Detect which cell encompasses the target text, then output its (x, y) center coordinate. 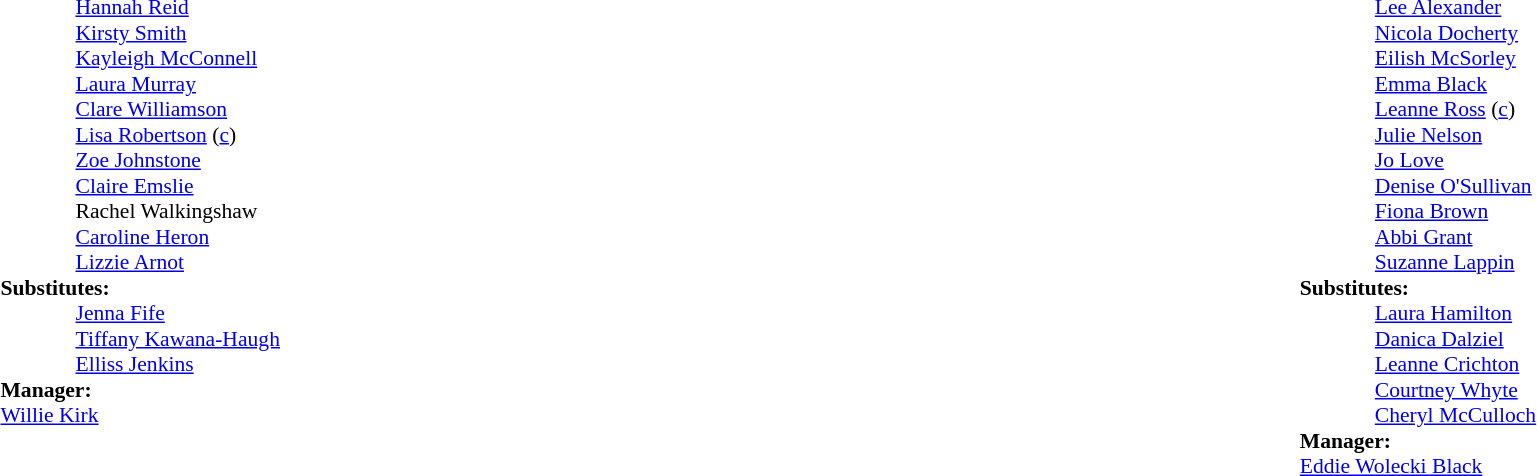
Denise O'Sullivan (1456, 186)
Jenna Fife (178, 313)
Kayleigh McConnell (178, 59)
Leanne Crichton (1456, 365)
Leanne Ross (c) (1456, 109)
Zoe Johnstone (178, 161)
Clare Williamson (178, 109)
Suzanne Lappin (1456, 263)
Claire Emslie (178, 186)
Laura Murray (178, 84)
Laura Hamilton (1456, 313)
Nicola Docherty (1456, 33)
Abbi Grant (1456, 237)
Elliss Jenkins (178, 365)
Kirsty Smith (178, 33)
Cheryl McCulloch (1456, 415)
Courtney Whyte (1456, 390)
Julie Nelson (1456, 135)
Tiffany Kawana-Haugh (178, 339)
Lizzie Arnot (178, 263)
Fiona Brown (1456, 211)
Willie Kirk (140, 415)
Emma Black (1456, 84)
Jo Love (1456, 161)
Caroline Heron (178, 237)
Danica Dalziel (1456, 339)
Lisa Robertson (c) (178, 135)
Rachel Walkingshaw (178, 211)
Eilish McSorley (1456, 59)
